Pinpoint the cell where the given text exists, returning its (x, y) midpoint coordinate. 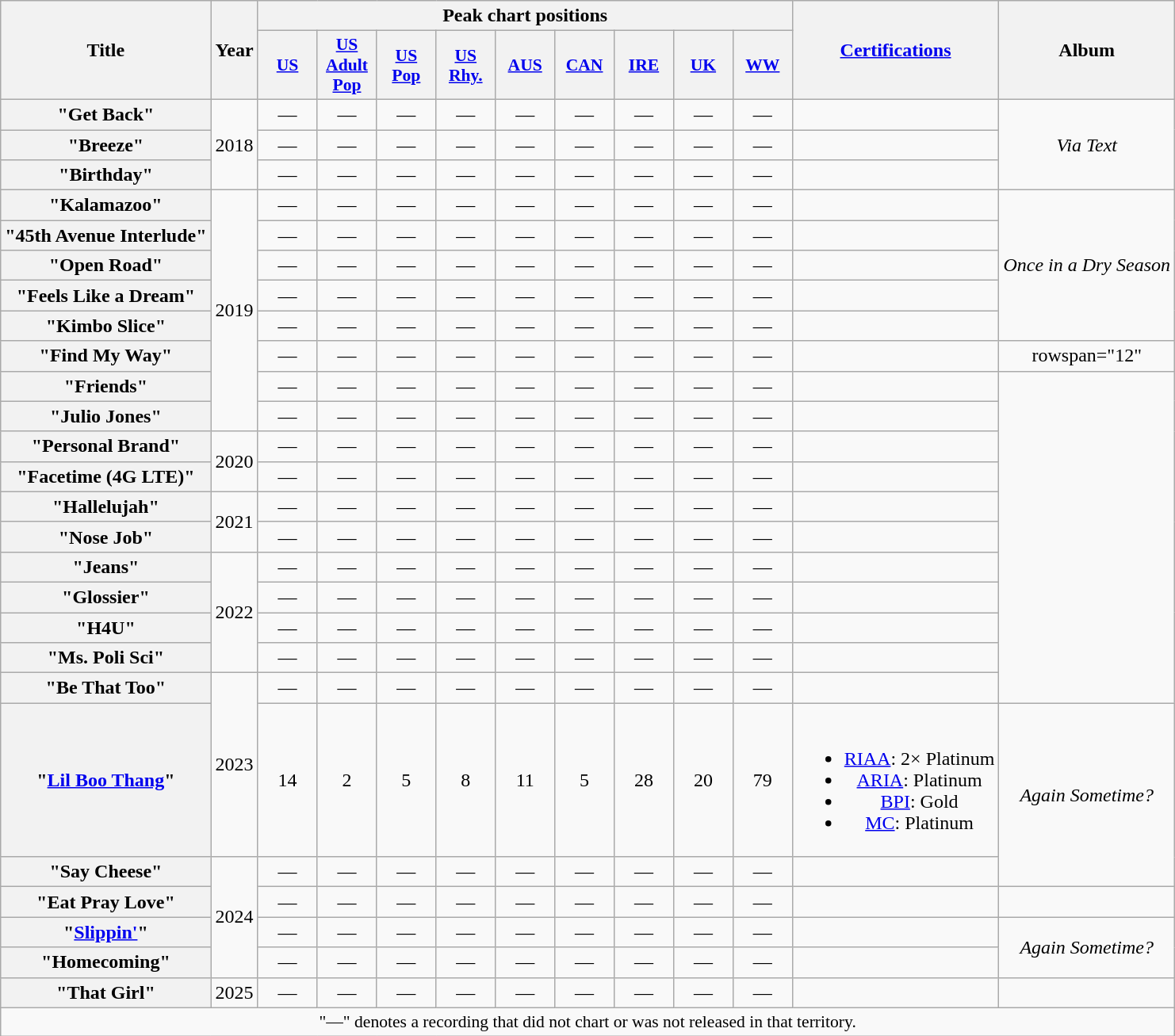
79 (763, 780)
2 (347, 780)
"That Girl" (106, 992)
2024 (235, 917)
"Birthday" (106, 175)
AUS (525, 65)
"Julio Jones" (106, 416)
"Feels Like a Dream" (106, 296)
Via Text (1087, 144)
"Jeans" (106, 567)
"Kalamazoo" (106, 205)
"Slippin'" (106, 932)
"Get Back" (106, 114)
IRE (644, 65)
Certifications (896, 51)
2023 (235, 765)
"Eat Pray Love" (106, 902)
"—" denotes a recording that did not chart or was not released in that territory. (588, 1022)
rowspan="12" (1087, 356)
11 (525, 780)
"Facetime (4G LTE)" (106, 476)
2019 (235, 311)
UK (702, 65)
"Personal Brand" (106, 446)
"Find My Way" (106, 356)
Album (1087, 51)
"Glossier" (106, 597)
2025 (235, 992)
USRhy. (466, 65)
USPop (406, 65)
Peak chart positions (525, 16)
"Be That Too" (106, 688)
"Nose Job" (106, 537)
14 (287, 780)
Title (106, 51)
"H4U" (106, 627)
Year (235, 51)
CAN (585, 65)
US (287, 65)
"Ms. Poli Sci" (106, 658)
RIAA: 2× PlatinumARIA: PlatinumBPI: GoldMC: Platinum (896, 780)
"Kimbo Slice" (106, 326)
8 (466, 780)
"Hallelujah" (106, 507)
"Open Road" (106, 266)
2018 (235, 144)
"Say Cheese" (106, 872)
2022 (235, 612)
Once in a Dry Season (1087, 266)
USAdultPop (347, 65)
"Breeze" (106, 145)
WW (763, 65)
"Lil Boo Thang" (106, 780)
28 (644, 780)
2020 (235, 461)
"Homecoming" (106, 962)
"45th Avenue Interlude" (106, 235)
20 (702, 780)
"Friends" (106, 386)
2021 (235, 522)
